Identify which cell holds the provided text, then report its (x, y) central coordinate. 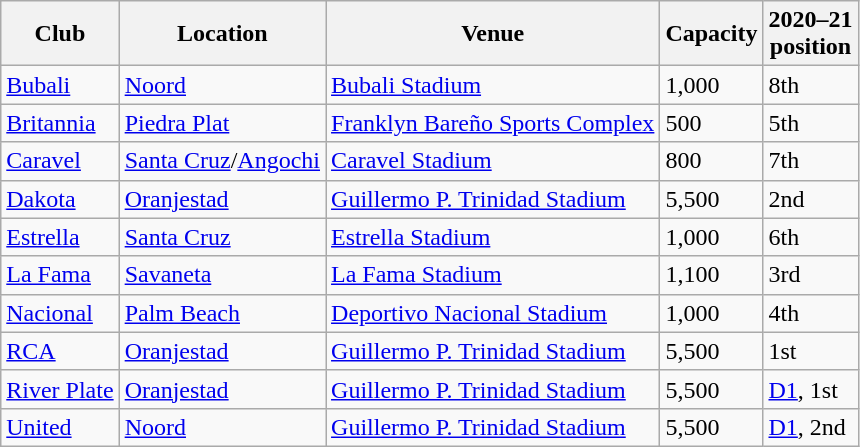
8th (810, 85)
1,100 (712, 275)
Deportivo Nacional Stadium (493, 313)
La Fama (60, 275)
5th (810, 123)
Venue (493, 34)
Santa Cruz/Angochi (222, 161)
Caravel Stadium (493, 161)
4th (810, 313)
3rd (810, 275)
RCA (60, 351)
2nd (810, 199)
2020–21position (810, 34)
D1, 2nd (810, 427)
Bubali Stadium (493, 85)
Palm Beach (222, 313)
Savaneta (222, 275)
7th (810, 161)
Location (222, 34)
Club (60, 34)
Estrella (60, 237)
Franklyn Bareño Sports Complex (493, 123)
6th (810, 237)
1st (810, 351)
Dakota (60, 199)
Piedra Plat (222, 123)
Capacity (712, 34)
500 (712, 123)
Santa Cruz (222, 237)
D1, 1st (810, 389)
Caravel (60, 161)
River Plate (60, 389)
Estrella Stadium (493, 237)
La Fama Stadium (493, 275)
Nacional (60, 313)
Bubali (60, 85)
Britannia (60, 123)
United (60, 427)
800 (712, 161)
